Determine the [X, Y] coordinate at the center of the cell enclosing the given text.  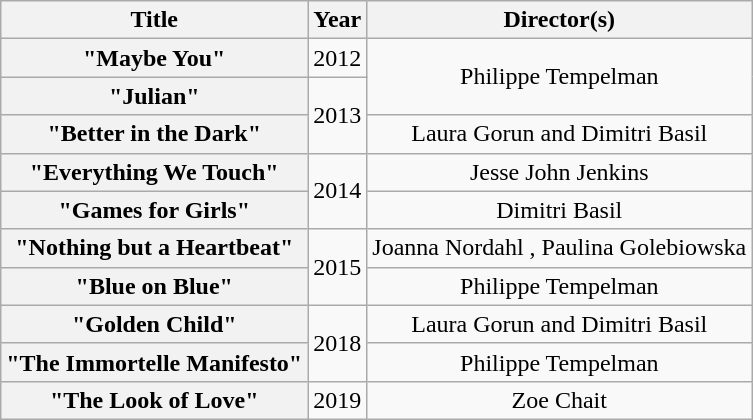
Title [154, 20]
2012 [338, 58]
"The Immortelle Manifesto" [154, 362]
"Nothing but a Heartbeat" [154, 248]
Joanna Nordahl , Paulina Golebiowska [560, 248]
Dimitri Basil [560, 210]
2018 [338, 343]
Director(s) [560, 20]
"Everything We Touch" [154, 172]
"Maybe You" [154, 58]
2019 [338, 400]
"Games for Girls" [154, 210]
"Julian" [154, 96]
Jesse John Jenkins [560, 172]
2015 [338, 267]
"Better in the Dark" [154, 134]
Zoe Chait [560, 400]
"Blue on Blue" [154, 286]
2014 [338, 191]
"Golden Child" [154, 324]
Year [338, 20]
"The Look of Love" [154, 400]
2013 [338, 115]
